Output the [x, y] coordinate of the center of the cell containing the given text.  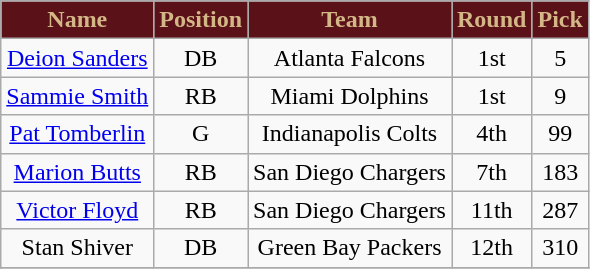
Position [201, 20]
183 [560, 172]
9 [560, 96]
7th [492, 172]
Atlanta Falcons [350, 58]
Miami Dolphins [350, 96]
287 [560, 210]
11th [492, 210]
Sammie Smith [78, 96]
Name [78, 20]
Deion Sanders [78, 58]
Victor Floyd [78, 210]
G [201, 134]
4th [492, 134]
Team [350, 20]
99 [560, 134]
Pick [560, 20]
Pat Tomberlin [78, 134]
Stan Shiver [78, 248]
12th [492, 248]
Indianapolis Colts [350, 134]
5 [560, 58]
Round [492, 20]
Green Bay Packers [350, 248]
Marion Butts [78, 172]
310 [560, 248]
